Extract the [x, y] coordinate from the center of the cell holding the provided text.  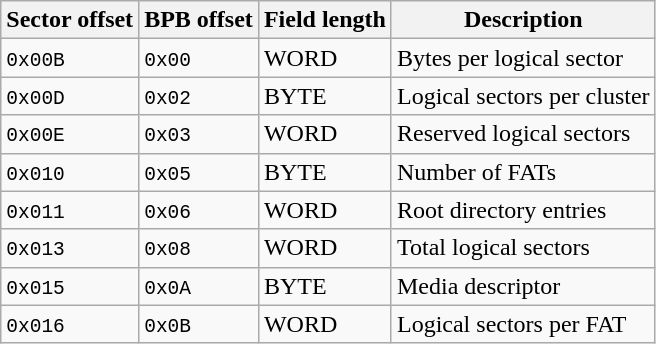
0x015 [70, 286]
Root directory entries [523, 210]
Logical sectors per FAT [523, 324]
Sector offset [70, 20]
Bytes per logical sector [523, 58]
0x0B [199, 324]
Logical sectors per cluster [523, 96]
Reserved logical sectors [523, 134]
Number of FATs [523, 172]
Description [523, 20]
0x05 [199, 172]
0x03 [199, 134]
BPB offset [199, 20]
0x00E [70, 134]
0x013 [70, 248]
0x08 [199, 248]
0x00D [70, 96]
0x06 [199, 210]
0x00 [199, 58]
0x010 [70, 172]
Total logical sectors [523, 248]
0x02 [199, 96]
0x0A [199, 286]
0x016 [70, 324]
0x00B [70, 58]
Media descriptor [523, 286]
0x011 [70, 210]
Field length [324, 20]
